For the text-containing cell, return its midpoint in (x, y) coordinate format. 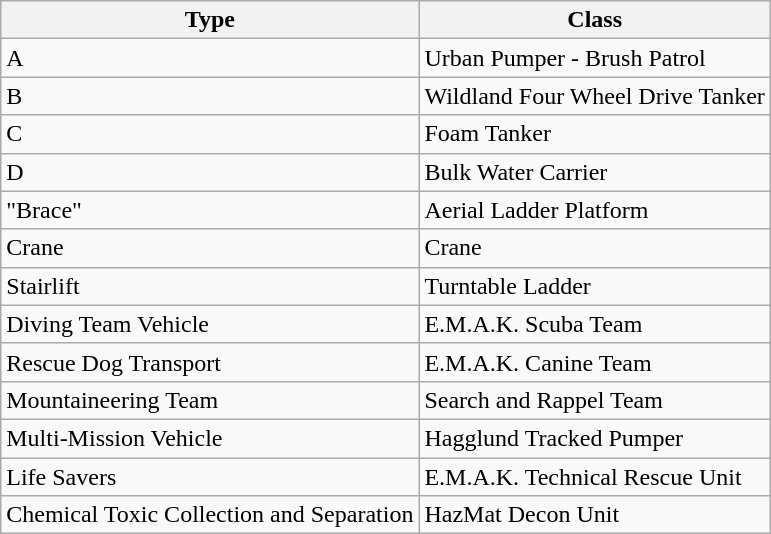
Mountaineering Team (210, 400)
Class (594, 20)
B (210, 96)
Rescue Dog Transport (210, 362)
Type (210, 20)
Urban Pumper - Brush Patrol (594, 58)
E.M.A.K. Scuba Team (594, 324)
Diving Team Vehicle (210, 324)
E.M.A.K. Canine Team (594, 362)
C (210, 134)
Bulk Water Carrier (594, 172)
D (210, 172)
E.M.A.K. Technical Rescue Unit (594, 477)
Hagglund Tracked Pumper (594, 438)
HazMat Decon Unit (594, 515)
Aerial Ladder Platform (594, 210)
Search and Rappel Team (594, 400)
"Brace" (210, 210)
Stairlift (210, 286)
Chemical Toxic Collection and Separation (210, 515)
Turntable Ladder (594, 286)
A (210, 58)
Wildland Four Wheel Drive Tanker (594, 96)
Foam Tanker (594, 134)
Multi-Mission Vehicle (210, 438)
Life Savers (210, 477)
